Identify which cell holds the provided text, then report its (X, Y) central coordinate. 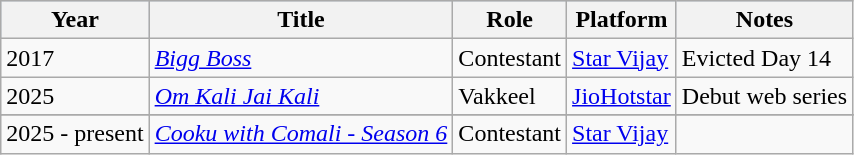
Platform (622, 20)
Title (301, 20)
JioHotstar (622, 96)
Cooku with Comali - Season 6 (301, 134)
Evicted Day 14 (764, 58)
2025 - present (75, 134)
Debut web series (764, 96)
Om Kali Jai Kali (301, 96)
2017 (75, 58)
Role (510, 20)
Year (75, 20)
Vakkeel (510, 96)
2025 (75, 96)
Bigg Boss (301, 58)
Notes (764, 20)
